Provide the [x, y] coordinate of the cell's center where the given text is located.  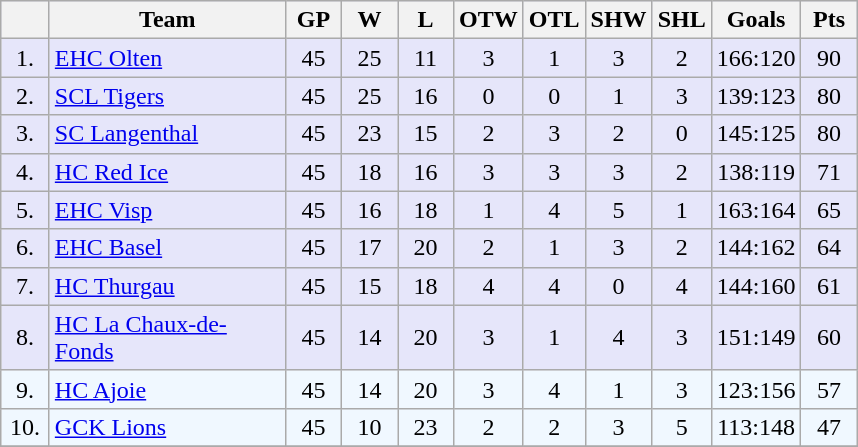
2. [26, 96]
9. [26, 389]
113:148 [756, 427]
SCL Tigers [167, 96]
5. [26, 210]
GP [313, 20]
L [426, 20]
6. [26, 248]
47 [829, 427]
4. [26, 172]
SHL [682, 20]
151:149 [756, 338]
8. [26, 338]
144:160 [756, 286]
138:119 [756, 172]
SHW [618, 20]
HC La Chaux-de-Fonds [167, 338]
W [369, 20]
1. [26, 58]
EHC Olten [167, 58]
3. [26, 134]
HC Thurgau [167, 286]
139:123 [756, 96]
Goals [756, 20]
HC Red Ice [167, 172]
145:125 [756, 134]
Pts [829, 20]
71 [829, 172]
10 [369, 427]
65 [829, 210]
7. [26, 286]
57 [829, 389]
163:164 [756, 210]
61 [829, 286]
144:162 [756, 248]
EHC Visp [167, 210]
HC Ajoie [167, 389]
EHC Basel [167, 248]
SC Langenthal [167, 134]
10. [26, 427]
90 [829, 58]
166:120 [756, 58]
OTL [554, 20]
11 [426, 58]
123:156 [756, 389]
17 [369, 248]
OTW [489, 20]
Team [167, 20]
64 [829, 248]
GCK Lions [167, 427]
60 [829, 338]
